Scan for the cell matching the given text and deliver its [X, Y] coordinate at center. 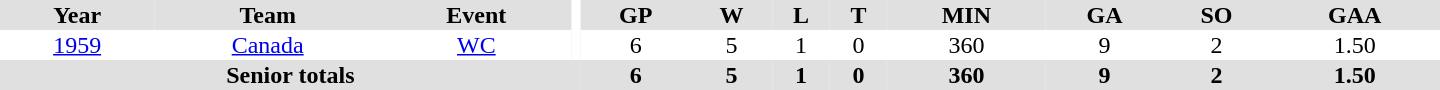
GP [636, 15]
Event [476, 15]
MIN [966, 15]
Year [77, 15]
Team [268, 15]
WC [476, 45]
SO [1217, 15]
Senior totals [290, 75]
GAA [1354, 15]
T [858, 15]
L [800, 15]
GA [1105, 15]
Canada [268, 45]
W [732, 15]
1959 [77, 45]
